From the cell containing the given text, extract its center point as (X, Y) coordinate. 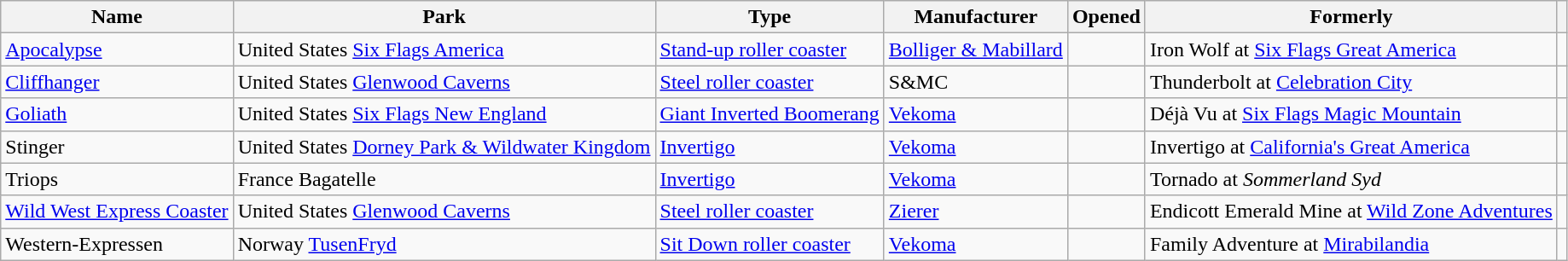
Type (769, 17)
Zierer (976, 212)
Stand-up roller coaster (769, 49)
Sit Down roller coaster (769, 244)
France Bagatelle (444, 179)
S&MC (976, 82)
Opened (1106, 17)
Tornado at Sommerland Syd (1351, 179)
United States Six Flags America (444, 49)
Iron Wolf at Six Flags Great America (1351, 49)
Norway TusenFryd (444, 244)
Apocalypse (117, 49)
Endicott Emerald Mine at Wild Zone Adventures (1351, 212)
Family Adventure at Mirabilandia (1351, 244)
Name (117, 17)
Bolliger & Mabillard (976, 49)
Cliffhanger (117, 82)
Déjà Vu at Six Flags Magic Mountain (1351, 114)
Manufacturer (976, 17)
Triops (117, 179)
Giant Inverted Boomerang (769, 114)
Formerly (1351, 17)
United States Dorney Park & Wildwater Kingdom (444, 147)
Park (444, 17)
Western-Expressen (117, 244)
Invertigo at California's Great America (1351, 147)
Wild West Express Coaster (117, 212)
Goliath (117, 114)
United States Six Flags New England (444, 114)
Thunderbolt at Celebration City (1351, 82)
Stinger (117, 147)
